From the cell containing the given text, extract its center point as (X, Y) coordinate. 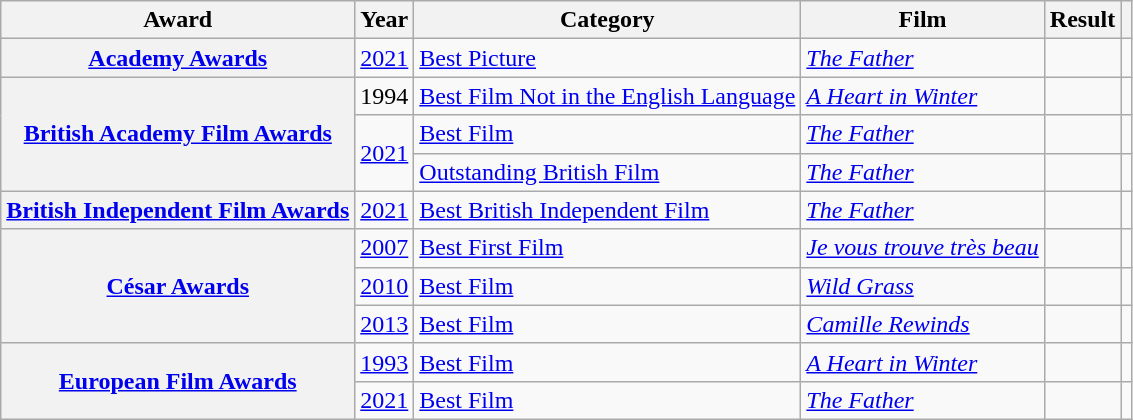
Camille Rewinds (922, 324)
Result (1082, 20)
Outstanding British Film (608, 172)
Wild Grass (922, 286)
Best Film Not in the English Language (608, 96)
2013 (384, 324)
British Independent Film Awards (178, 210)
European Film Awards (178, 381)
Best British Independent Film (608, 210)
Best First Film (608, 248)
Film (922, 20)
Academy Awards (178, 58)
César Awards (178, 286)
Award (178, 20)
2007 (384, 248)
Best Picture (608, 58)
Year (384, 20)
Category (608, 20)
Je vous trouve très beau (922, 248)
1993 (384, 362)
2010 (384, 286)
British Academy Film Awards (178, 134)
1994 (384, 96)
